Pinpoint the cell where the given text exists, returning its [X, Y] midpoint coordinate. 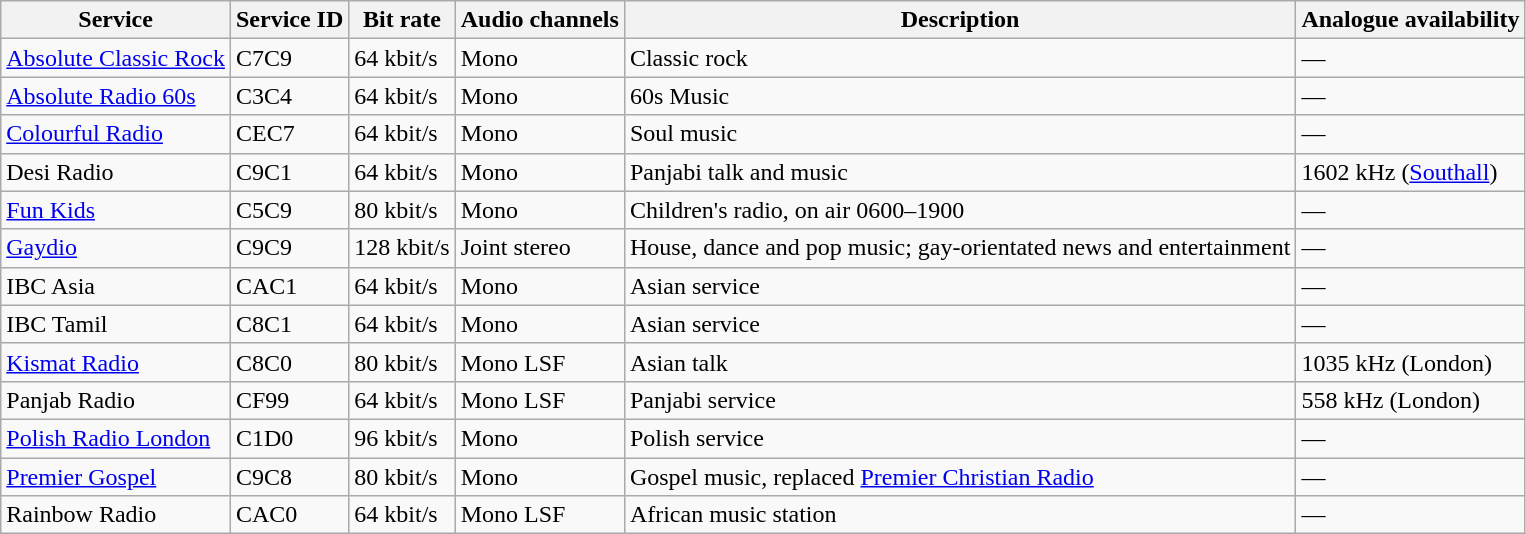
Audio channels [540, 20]
Asian talk [960, 362]
Panjab Radio [116, 400]
CAC1 [289, 286]
C7C9 [289, 58]
1035 kHz (London) [1410, 362]
C1D0 [289, 438]
Absolute Radio 60s [116, 96]
Panjabi service [960, 400]
Children's radio, on air 0600–1900 [960, 210]
Classic rock [960, 58]
Absolute Classic Rock [116, 58]
C8C0 [289, 362]
IBC Asia [116, 286]
Polish service [960, 438]
C9C1 [289, 172]
Gospel music, replaced Premier Christian Radio [960, 477]
Panjabi talk and music [960, 172]
Joint stereo [540, 248]
Premier Gospel [116, 477]
CAC0 [289, 515]
Desi Radio [116, 172]
1602 kHz (Southall) [1410, 172]
C5C9 [289, 210]
128 kbit/s [402, 248]
Colourful Radio [116, 134]
African music station [960, 515]
Soul music [960, 134]
558 kHz (London) [1410, 400]
Service [116, 20]
C3C4 [289, 96]
Rainbow Radio [116, 515]
CEC7 [289, 134]
House, dance and pop music; gay-orientated news and entertainment [960, 248]
Kismat Radio [116, 362]
Analogue availability [1410, 20]
60s Music [960, 96]
CF99 [289, 400]
C9C8 [289, 477]
Service ID [289, 20]
Description [960, 20]
C9C9 [289, 248]
Bit rate [402, 20]
96 kbit/s [402, 438]
Fun Kids [116, 210]
IBC Tamil [116, 324]
C8C1 [289, 324]
Polish Radio London [116, 438]
Gaydio [116, 248]
